Find where the given text appears and provide that cell's center as [X, Y] coordinate. 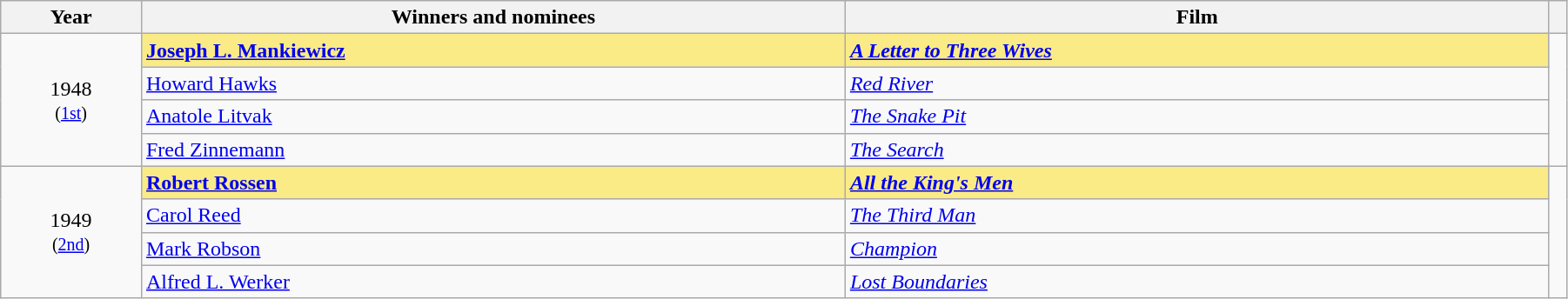
Champion [1197, 249]
Alfred L. Werker [493, 282]
The Third Man [1197, 216]
Carol Reed [493, 216]
1949(2nd) [71, 232]
Howard Hawks [493, 83]
Mark Robson [493, 249]
Winners and nominees [493, 17]
The Snake Pit [1197, 116]
1948(1st) [71, 100]
A Letter to Three Wives [1197, 50]
All the King's Men [1197, 183]
Lost Boundaries [1197, 282]
Robert Rossen [493, 183]
Year [71, 17]
Fred Zinnemann [493, 149]
Red River [1197, 83]
The Search [1197, 149]
Joseph L. Mankiewicz [493, 50]
Anatole Litvak [493, 116]
Film [1197, 17]
